For the text-containing cell, return its midpoint in (X, Y) coordinate format. 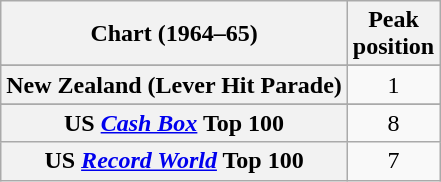
US Cash Box Top 100 (174, 123)
8 (393, 123)
1 (393, 85)
7 (393, 161)
US Record World Top 100 (174, 161)
Chart (1964–65) (174, 34)
New Zealand (Lever Hit Parade) (174, 85)
Peakposition (393, 34)
